Provide the [x, y] coordinate of the cell's center where the given text is located.  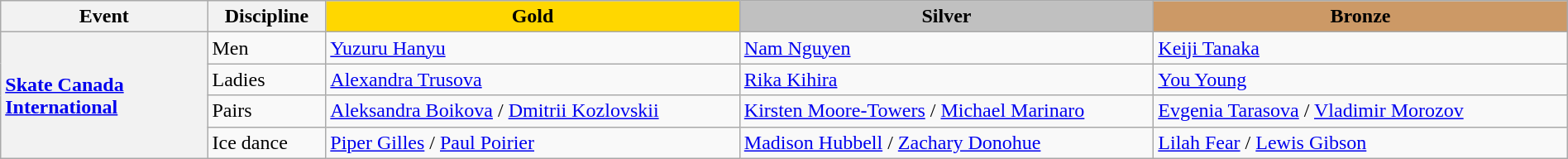
Nam Nguyen [946, 48]
Pairs [266, 111]
Piper Gilles / Paul Poirier [533, 142]
Evgenia Tarasova / Vladimir Morozov [1360, 111]
Bronze [1360, 17]
You Young [1360, 79]
Discipline [266, 17]
Lilah Fear / Lewis Gibson [1360, 142]
Yuzuru Hanyu [533, 48]
Ladies [266, 79]
Rika Kihira [946, 79]
Event [104, 17]
Keiji Tanaka [1360, 48]
Aleksandra Boikova / Dmitrii Kozlovskii [533, 111]
Silver [946, 17]
Ice dance [266, 142]
Madison Hubbell / Zachary Donohue [946, 142]
Gold [533, 17]
Kirsten Moore-Towers / Michael Marinaro [946, 111]
Men [266, 48]
Skate Canada International [104, 95]
Alexandra Trusova [533, 79]
